Pinpoint the cell where the given text exists, returning its (x, y) midpoint coordinate. 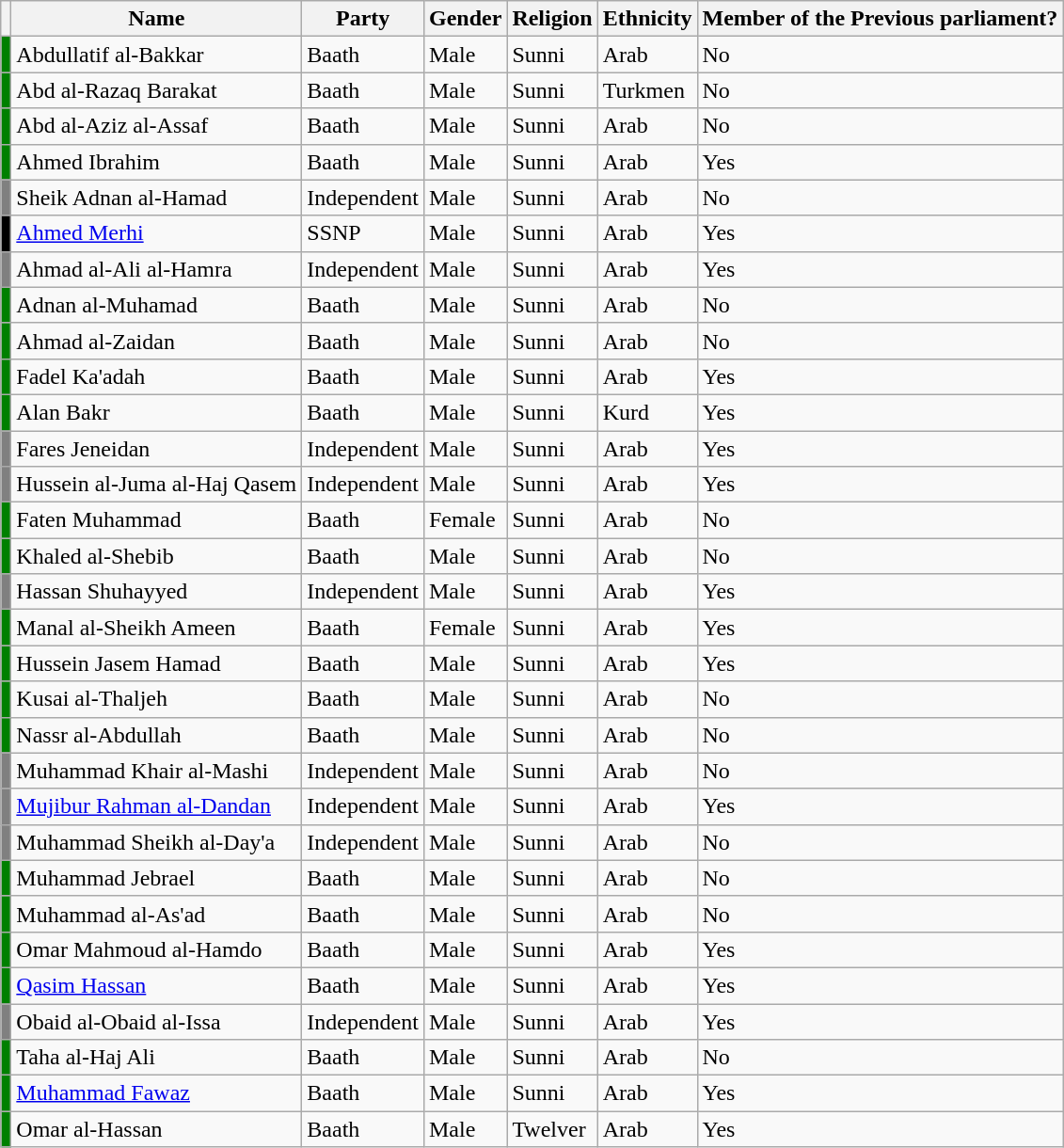
Kurd (647, 412)
Kusai al-Thaljeh (156, 699)
Fares Jeneidan (156, 449)
Muhammad al-As'ad (156, 914)
Qasim Hassan (156, 985)
Party (363, 19)
Manal al-Sheikh Ameen (156, 628)
Khaled al-Shebib (156, 556)
Abd al-Aziz al-Assaf (156, 126)
Omar Mahmoud al-Hamdo (156, 949)
Sheik Adnan al-Hamad (156, 198)
Muhammad Jebrael (156, 878)
Ahmad al-Ali al-Hamra (156, 269)
Adnan al-Muhamad (156, 305)
Taha al-Haj Ali (156, 1058)
Hussein Jasem Hamad (156, 663)
Name (156, 19)
Muhammad Fawaz (156, 1093)
Abdullatif al-Bakkar (156, 55)
Hassan Shuhayyed (156, 592)
Nassr al-Abdullah (156, 735)
Muhammad Sheikh al-Day'a (156, 842)
Turkmen (647, 90)
Faten Muhammad (156, 520)
Muhammad Khair al-Mashi (156, 771)
Member of the Previous parliament? (881, 19)
Omar al-Hassan (156, 1129)
Religion (552, 19)
Hussein al-Juma al-Haj Qasem (156, 485)
Obaid al-Obaid al-Issa (156, 1021)
Abd al-Razaq Barakat (156, 90)
Fadel Ka'adah (156, 376)
Ahmed Ibrahim (156, 162)
Alan Bakr (156, 412)
Ahmad al-Zaidan (156, 341)
SSNP (363, 233)
Ahmed Merhi (156, 233)
Ethnicity (647, 19)
Mujibur Rahman al-Dandan (156, 806)
Gender (465, 19)
Twelver (552, 1129)
